Determine the (x, y) coordinate at the center of the cell enclosing the given text.  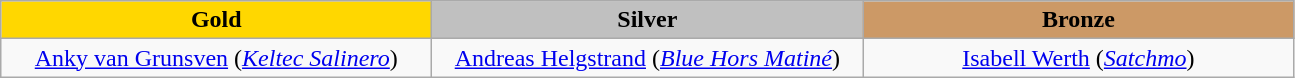
Bronze (1078, 20)
Isabell Werth (Satchmo) (1078, 58)
Anky van Grunsven (Keltec Salinero) (216, 58)
Gold (216, 20)
Silver (648, 20)
Andreas Helgstrand (Blue Hors Matiné) (648, 58)
